Detect which cell encompasses the target text, then output its (X, Y) center coordinate. 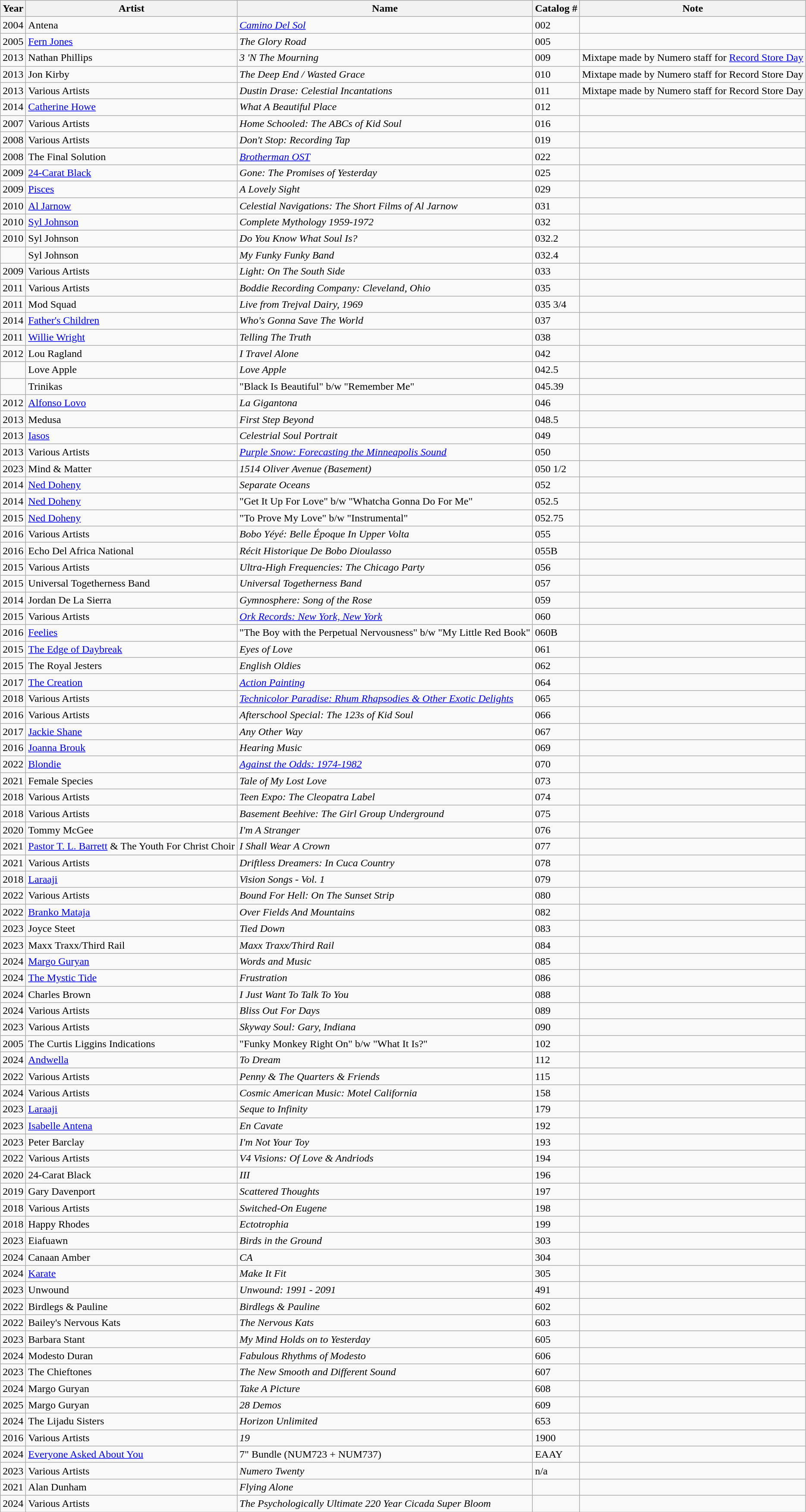
Teen Expo: The Cleopatra Label (385, 797)
062 (556, 666)
609 (556, 1405)
032 (556, 222)
Who's Gonna Save The World (385, 321)
Canaan Amber (132, 1257)
Home Schooled: The ABCs of Kid Soul (385, 123)
052.75 (556, 518)
303 (556, 1241)
Dustin Drase: Celestial Incantations (385, 91)
Jordan De La Sierra (132, 600)
Skyway Soul: Gary, Indiana (385, 1027)
606 (556, 1356)
011 (556, 91)
Jon Kirby (132, 74)
I Shall Wear A Crown (385, 846)
Blondie (132, 764)
083 (556, 928)
196 (556, 1175)
Hearing Music (385, 748)
056 (556, 567)
III (385, 1175)
Vision Songs - Vol. 1 (385, 879)
"Funky Monkey Right On" b/w "What It Is?" (385, 1044)
Live from Trejval Dairy, 1969 (385, 304)
055B (556, 551)
022 (556, 156)
"The Boy with the Perpetual Nervousness" b/w "My Little Red Book" (385, 633)
603 (556, 1323)
005 (556, 41)
Isabelle Antena (132, 1126)
065 (556, 698)
7" Bundle (NUM723 + NUM737) (385, 1454)
035 3/4 (556, 304)
Pastor T. L. Barrett & The Youth For Christ Choir (132, 846)
Bound For Hell: On The Sunset Strip (385, 896)
Purple Snow: Forecasting the Minneapolis Sound (385, 452)
042.5 (556, 370)
Barbara Stant (132, 1339)
Switched-On Eugene (385, 1208)
Camino Del Sol (385, 25)
The Chieftones (132, 1372)
1514 Oliver Avenue (Basement) (385, 468)
070 (556, 764)
Echo Del Africa National (132, 551)
042 (556, 354)
Gymnosphere: Song of the Rose (385, 600)
602 (556, 1307)
Antena (132, 25)
607 (556, 1372)
Seque to Infinity (385, 1109)
My Funky Funky Band (385, 255)
179 (556, 1109)
050 1/2 (556, 468)
Action Painting (385, 682)
Light: On The South Side (385, 271)
Pisces (132, 189)
653 (556, 1421)
Gary Davenport (132, 1191)
"Get It Up For Love" b/w "Whatcha Gonna Do For Me" (385, 502)
115 (556, 1076)
Take A Picture (385, 1389)
045.39 (556, 386)
060B (556, 633)
080 (556, 896)
050 (556, 452)
019 (556, 140)
Alan Dunham (132, 1487)
Gone: The Promises of Yesterday (385, 173)
Nathan Phillips (132, 58)
085 (556, 961)
102 (556, 1044)
19 (385, 1438)
n/a (556, 1471)
28 Demos (385, 1405)
Tied Down (385, 928)
009 (556, 58)
Peter Barclay (132, 1142)
Frustration (385, 978)
Make It Fit (385, 1274)
2004 (13, 25)
032.4 (556, 255)
Any Other Way (385, 732)
305 (556, 1274)
086 (556, 978)
Trinikas (132, 386)
Catherine Howe (132, 107)
037 (556, 321)
194 (556, 1158)
078 (556, 863)
Mod Squad (132, 304)
Over Fields And Mountains (385, 912)
Récit Historique De Bobo Dioulasso (385, 551)
I'm A Stranger (385, 830)
057 (556, 584)
016 (556, 123)
Mind & Matter (132, 468)
158 (556, 1093)
Tale of My Lost Love (385, 781)
193 (556, 1142)
"Black Is Beautiful" b/w "Remember Me" (385, 386)
Horizon Unlimited (385, 1421)
608 (556, 1389)
304 (556, 1257)
089 (556, 1011)
The Edge of Daybreak (132, 649)
Fern Jones (132, 41)
2019 (13, 1191)
The Curtis Liggins Indications (132, 1044)
Unwound: 1991 - 2091 (385, 1290)
Bobo Yéyé: Belle Époque In Upper Volta (385, 534)
Joanna Brouk (132, 748)
What A Beautiful Place (385, 107)
Flying Alone (385, 1487)
Jackie Shane (132, 732)
061 (556, 649)
My Mind Holds on to Yesterday (385, 1339)
English Oldies (385, 666)
Scattered Thoughts (385, 1191)
Lou Ragland (132, 354)
Karate (132, 1274)
Al Jarnow (132, 206)
079 (556, 879)
To Dream (385, 1060)
012 (556, 107)
Joyce Steet (132, 928)
3 'N The Mourning (385, 58)
049 (556, 436)
Words and Music (385, 961)
Note (693, 9)
055 (556, 534)
Do You Know What Soul Is? (385, 239)
EAAY (556, 1454)
090 (556, 1027)
031 (556, 206)
The Final Solution (132, 156)
Afterschool Special: The 123s of Kid Soul (385, 715)
Penny & The Quarters & Friends (385, 1076)
Driftless Dreamers: In Cuca Country (385, 863)
075 (556, 814)
Medusa (132, 419)
052 (556, 485)
Celestrial Soul Portrait (385, 436)
Telling The Truth (385, 337)
035 (556, 288)
I Just Want To Talk To You (385, 994)
Eyes of Love (385, 649)
Charles Brown (132, 994)
I'm Not Your Toy (385, 1142)
Bailey's Nervous Kats (132, 1323)
The Mystic Tide (132, 978)
025 (556, 173)
059 (556, 600)
060 (556, 616)
En Cavate (385, 1126)
The Lijadu Sisters (132, 1421)
Against the Odds: 1974-1982 (385, 764)
2007 (13, 123)
073 (556, 781)
Technicolor Paradise: Rhum Rhapsodies & Other Exotic Delights (385, 698)
052.5 (556, 502)
Boddie Recording Company: Cleveland, Ohio (385, 288)
I Travel Alone (385, 354)
Father's Children (132, 321)
082 (556, 912)
046 (556, 403)
The Creation (132, 682)
112 (556, 1060)
Bliss Out For Days (385, 1011)
Iasos (132, 436)
074 (556, 797)
Fabulous Rhythms of Modesto (385, 1356)
029 (556, 189)
Year (13, 9)
067 (556, 732)
197 (556, 1191)
Name (385, 9)
002 (556, 25)
010 (556, 74)
Tommy McGee (132, 830)
2025 (13, 1405)
Basement Beehive: The Girl Group Underground (385, 814)
192 (556, 1126)
Ultra-High Frequencies: The Chicago Party (385, 567)
076 (556, 830)
038 (556, 337)
The Nervous Kats (385, 1323)
Artist (132, 9)
First Step Beyond (385, 419)
069 (556, 748)
Separate Oceans (385, 485)
Birds in the Ground (385, 1241)
A Lovely Sight (385, 189)
Willie Wright (132, 337)
048.5 (556, 419)
Brotherman OST (385, 156)
198 (556, 1208)
Branko Mataja (132, 912)
Everyone Asked About You (132, 1454)
Cosmic American Music: Motel California (385, 1093)
088 (556, 994)
Alfonso Lovo (132, 403)
The Royal Jesters (132, 666)
605 (556, 1339)
Female Species (132, 781)
The Glory Road (385, 41)
"To Prove My Love" b/w "Instrumental" (385, 518)
Ectotrophia (385, 1224)
Numero Twenty (385, 1471)
491 (556, 1290)
064 (556, 682)
Complete Mythology 1959-1972 (385, 222)
La Gigantona (385, 403)
066 (556, 715)
1900 (556, 1438)
199 (556, 1224)
Happy Rhodes (132, 1224)
Feelies (132, 633)
V4 Visions: Of Love & Andriods (385, 1158)
084 (556, 945)
077 (556, 846)
Eiafuawn (132, 1241)
Don't Stop: Recording Tap (385, 140)
Celestial Navigations: The Short Films of Al Jarnow (385, 206)
Unwound (132, 1290)
Catalog # (556, 9)
032.2 (556, 239)
033 (556, 271)
Modesto Duran (132, 1356)
Ork Records: New York, New York (385, 616)
The Deep End / Wasted Grace (385, 74)
The Psychologically Ultimate 220 Year Cicada Super Bloom (385, 1503)
The New Smooth and Different Sound (385, 1372)
Andwella (132, 1060)
CA (385, 1257)
